Scan for the cell matching the given text and deliver its [x, y] coordinate at center. 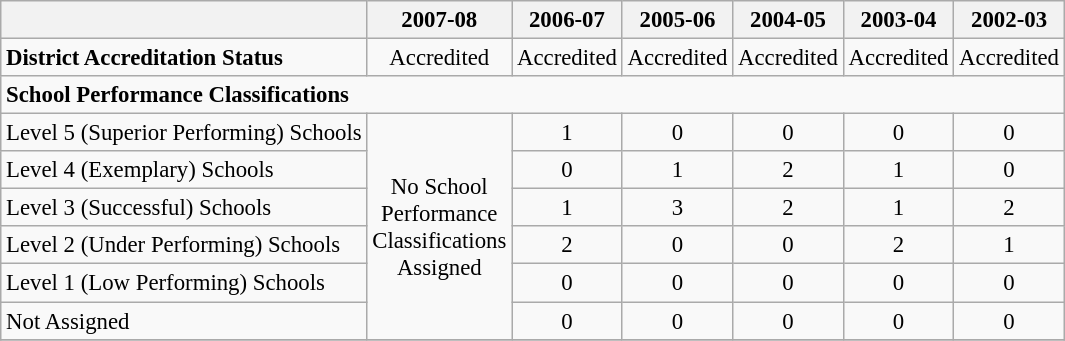
No School Performance Classifications Assigned [440, 227]
Level 3 (Successful) Schools [184, 208]
School Performance Classifications [533, 95]
Level 4 (Exemplary) Schools [184, 170]
2003-04 [898, 20]
2007-08 [440, 20]
Level 5 (Superior Performing) Schools [184, 133]
Level 2 (Under Performing) Schools [184, 245]
2005-06 [678, 20]
2002-03 [1010, 20]
2004-05 [788, 20]
District Accreditation Status [184, 58]
2006-07 [568, 20]
Level 1 (Low Performing) Schools [184, 283]
3 [678, 208]
Not Assigned [184, 321]
